Pinpoint the cell where the given text exists, returning its (X, Y) midpoint coordinate. 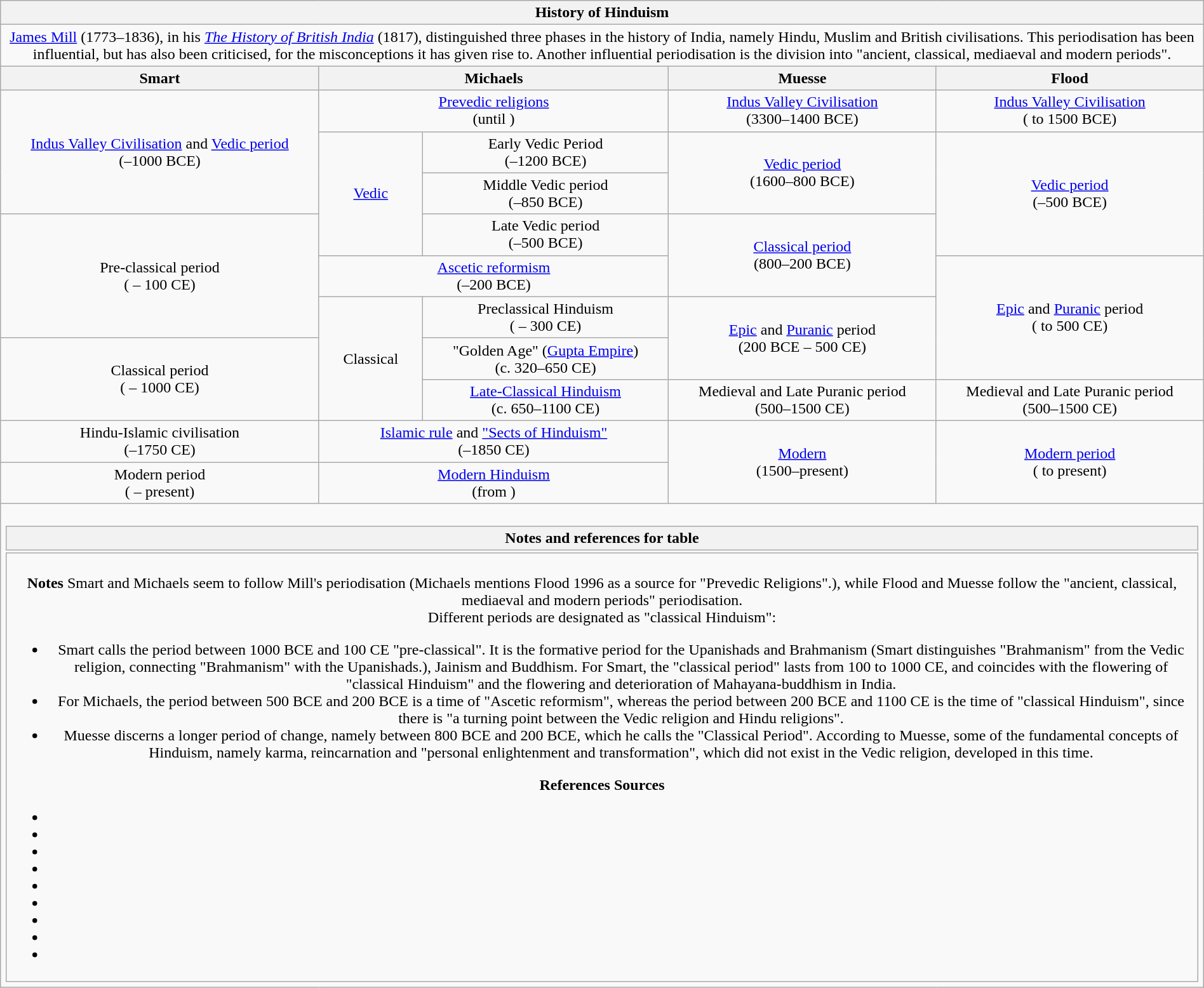
Middle Vedic period(–850 BCE) (545, 193)
Michaels (494, 78)
Late-Classical Hinduism(c. 650–1100 CE) (545, 400)
Vedic period(1600–800 BCE) (803, 173)
Ascetic reformism(–200 BCE) (494, 276)
Flood (1069, 78)
Classical period(800–200 BCE) (803, 255)
Vedic (371, 193)
Modern Hinduism(from ) (494, 483)
Early Vedic Period(–1200 BCE) (545, 152)
Indus Valley Civilisation(3300–1400 BCE) (803, 110)
Pre-classical period( – 100 CE) (160, 276)
History of Hinduism (602, 13)
Indus Valley Civilisation and Vedic period(–1000 BCE) (160, 152)
Muesse (803, 78)
Classical (371, 358)
Hindu-Islamic civilisation(–1750 CE) (160, 441)
Modern period( – present) (160, 483)
"Golden Age" (Gupta Empire)(c. 320–650 CE) (545, 358)
Vedic period(–500 BCE) (1069, 193)
Notes and references for table (602, 538)
Islamic rule and "Sects of Hinduism"(–1850 CE) (494, 441)
Epic and Puranic period( to 500 CE) (1069, 317)
Indus Valley Civilisation( to 1500 BCE) (1069, 110)
Preclassical Hinduism( – 300 CE) (545, 317)
Modern period( to present) (1069, 462)
Prevedic religions(until ) (494, 110)
Classical period( – 1000 CE) (160, 379)
Epic and Puranic period(200 BCE – 500 CE) (803, 338)
Late Vedic period(–500 BCE) (545, 235)
Modern(1500–present) (803, 462)
Smart (160, 78)
